Identify which cell holds the provided text, then report its [x, y] central coordinate. 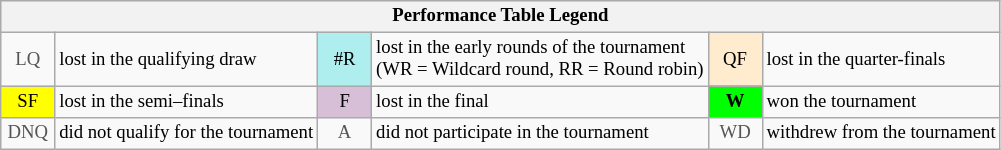
lost in the quarter-finals [881, 60]
DNQ [28, 134]
lost in the early rounds of the tournament(WR = Wildcard round, RR = Round robin) [540, 60]
W [735, 102]
A [345, 134]
WD [735, 134]
#R [345, 60]
QF [735, 60]
won the tournament [881, 102]
did not participate in the tournament [540, 134]
withdrew from the tournament [881, 134]
Performance Table Legend [500, 16]
LQ [28, 60]
lost in the qualifying draw [186, 60]
lost in the semi–finals [186, 102]
SF [28, 102]
F [345, 102]
did not qualify for the tournament [186, 134]
lost in the final [540, 102]
